Return [X, Y] of the center of cell containing provided text 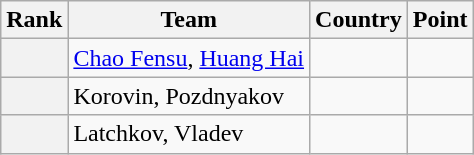
Country [359, 20]
Rank [34, 20]
Point [440, 20]
Team [189, 20]
Chao Fensu, Huang Hai [189, 58]
Latchkov, Vladev [189, 134]
Korovin, Pozdnyakov [189, 96]
